Extract the (X, Y) coordinate from the center of the cell holding the provided text.  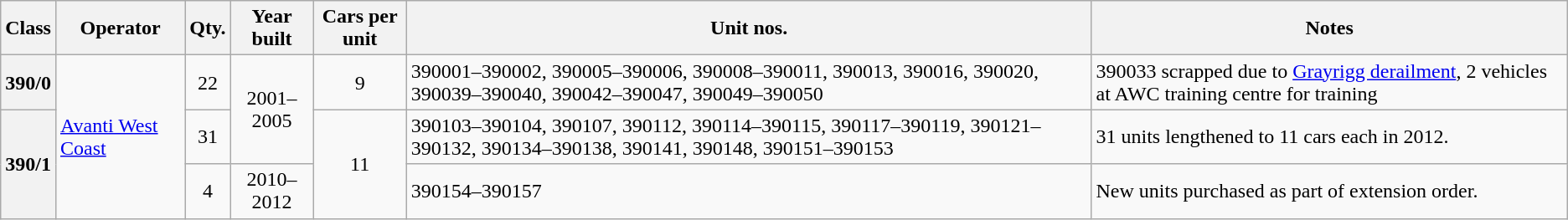
11 (360, 164)
Operator (120, 28)
Avanti West Coast (120, 137)
Unit nos. (749, 28)
Cars per unit (360, 28)
390/1 (28, 164)
New units purchased as part of extension order. (1329, 191)
2010–2012 (271, 191)
22 (208, 82)
31 (208, 137)
390033 scrapped due to Grayrigg derailment, 2 vehicles at AWC training centre for training (1329, 82)
9 (360, 82)
390154–390157 (749, 191)
Class (28, 28)
390/0 (28, 82)
4 (208, 191)
390103–390104, 390107, 390112, 390114–390115, 390117–390119, 390121–390132, 390134–390138, 390141, 390148, 390151–390153 (749, 137)
390001–390002, 390005–390006, 390008–390011, 390013, 390016, 390020, 390039–390040, 390042–390047, 390049–390050 (749, 82)
Year built (271, 28)
Notes (1329, 28)
2001–2005 (271, 110)
Qty. (208, 28)
31 units lengthened to 11 cars each in 2012. (1329, 137)
